Return (X, Y) of the center of cell containing provided text 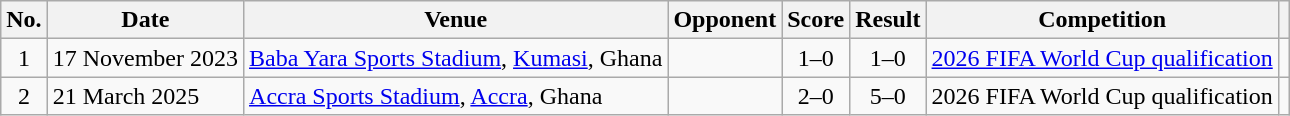
2 (24, 96)
Result (888, 20)
Opponent (725, 20)
17 November 2023 (145, 58)
Venue (456, 20)
Baba Yara Sports Stadium, Kumasi, Ghana (456, 58)
21 March 2025 (145, 96)
1 (24, 58)
Score (816, 20)
5–0 (888, 96)
Competition (1102, 20)
2–0 (816, 96)
Accra Sports Stadium, Accra, Ghana (456, 96)
No. (24, 20)
Date (145, 20)
